Pinpoint the cell where the given text exists, returning its (x, y) midpoint coordinate. 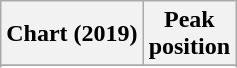
Peakposition (189, 34)
Chart (2019) (72, 34)
